Return (x, y) of the center of cell containing provided text 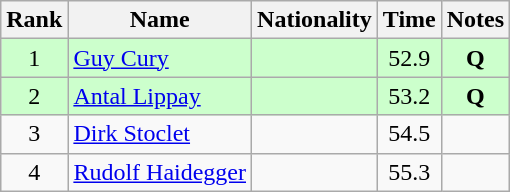
Nationality (315, 20)
52.9 (409, 58)
Time (409, 20)
Dirk Stoclet (160, 134)
54.5 (409, 134)
53.2 (409, 96)
3 (34, 134)
Notes (475, 20)
Rudolf Haidegger (160, 172)
55.3 (409, 172)
Rank (34, 20)
4 (34, 172)
2 (34, 96)
Guy Cury (160, 58)
1 (34, 58)
Antal Lippay (160, 96)
Name (160, 20)
